Identify which cell holds the provided text, then report its [x, y] central coordinate. 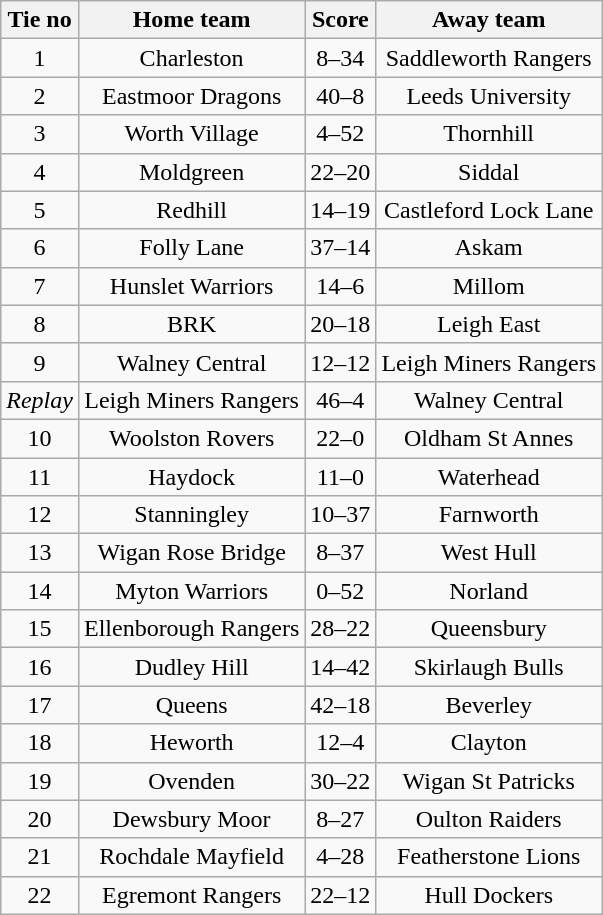
4 [40, 172]
4–28 [340, 857]
14 [40, 591]
22–0 [340, 438]
6 [40, 248]
Millom [489, 286]
Featherstone Lions [489, 857]
Worth Village [191, 134]
16 [40, 667]
Charleston [191, 58]
12–12 [340, 362]
Away team [489, 20]
Thornhill [489, 134]
37–14 [340, 248]
46–4 [340, 400]
Rochdale Mayfield [191, 857]
Clayton [489, 743]
Leeds University [489, 96]
5 [40, 210]
Score [340, 20]
Heworth [191, 743]
14–6 [340, 286]
Skirlaugh Bulls [489, 667]
Leigh East [489, 324]
Waterhead [489, 477]
4–52 [340, 134]
Moldgreen [191, 172]
Myton Warriors [191, 591]
2 [40, 96]
22–12 [340, 895]
Farnworth [489, 515]
18 [40, 743]
17 [40, 705]
8–27 [340, 819]
Dewsbury Moor [191, 819]
West Hull [489, 553]
22 [40, 895]
12 [40, 515]
Beverley [489, 705]
Eastmoor Dragons [191, 96]
19 [40, 781]
28–22 [340, 629]
Wigan Rose Bridge [191, 553]
Hunslet Warriors [191, 286]
8–37 [340, 553]
11 [40, 477]
Saddleworth Rangers [489, 58]
Askam [489, 248]
Tie no [40, 20]
14–42 [340, 667]
Dudley Hill [191, 667]
13 [40, 553]
Ovenden [191, 781]
Haydock [191, 477]
21 [40, 857]
14–19 [340, 210]
11–0 [340, 477]
20 [40, 819]
0–52 [340, 591]
1 [40, 58]
22–20 [340, 172]
Oldham St Annes [489, 438]
Folly Lane [191, 248]
8–34 [340, 58]
7 [40, 286]
Siddal [489, 172]
10–37 [340, 515]
Queensbury [489, 629]
42–18 [340, 705]
Stanningley [191, 515]
Home team [191, 20]
Egremont Rangers [191, 895]
8 [40, 324]
Ellenborough Rangers [191, 629]
Queens [191, 705]
Norland [489, 591]
3 [40, 134]
20–18 [340, 324]
Wigan St Patricks [489, 781]
15 [40, 629]
Redhill [191, 210]
Castleford Lock Lane [489, 210]
40–8 [340, 96]
12–4 [340, 743]
10 [40, 438]
9 [40, 362]
Replay [40, 400]
BRK [191, 324]
Woolston Rovers [191, 438]
Oulton Raiders [489, 819]
30–22 [340, 781]
Hull Dockers [489, 895]
